Search for the cell housing the specified text and yield its [X, Y] center coordinate. 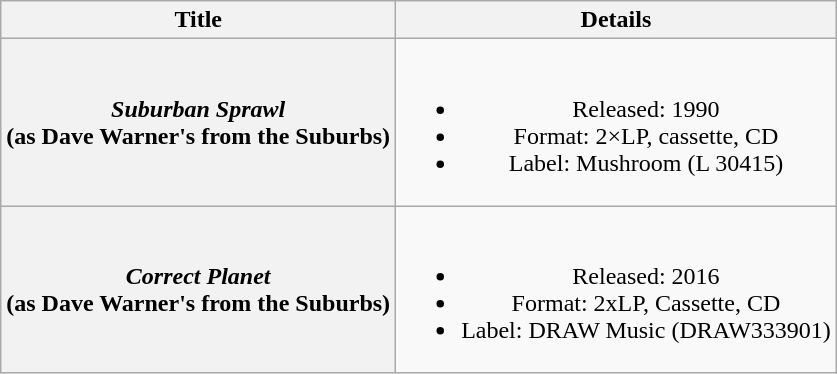
Suburban Sprawl (as Dave Warner's from the Suburbs) [198, 122]
Title [198, 20]
Correct Planet (as Dave Warner's from the Suburbs) [198, 290]
Details [616, 20]
Released: 1990Format: 2×LP, cassette, CDLabel: Mushroom (L 30415) [616, 122]
Released: 2016Format: 2xLP, Cassette, CDLabel: DRAW Music (DRAW333901) [616, 290]
